Capture the cell that displays the provided text and extract its (X, Y) central coordinate. 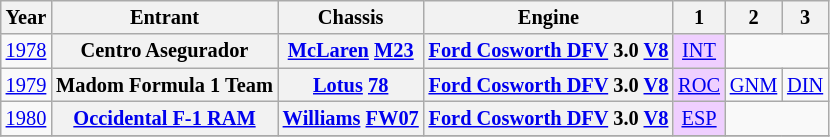
DIN (805, 85)
3 (805, 17)
Centro Asegurador (164, 51)
ESP (699, 118)
INT (699, 51)
Entrant (164, 17)
Madom Formula 1 Team (164, 85)
1979 (26, 85)
2 (754, 17)
Occidental F-1 RAM (164, 118)
1980 (26, 118)
Williams FW07 (351, 118)
Engine (549, 17)
Year (26, 17)
GNM (754, 85)
1978 (26, 51)
1 (699, 17)
ROC (699, 85)
Chassis (351, 17)
Lotus 78 (351, 85)
McLaren M23 (351, 51)
